Find where the given text appears and provide that cell's center as [x, y] coordinate. 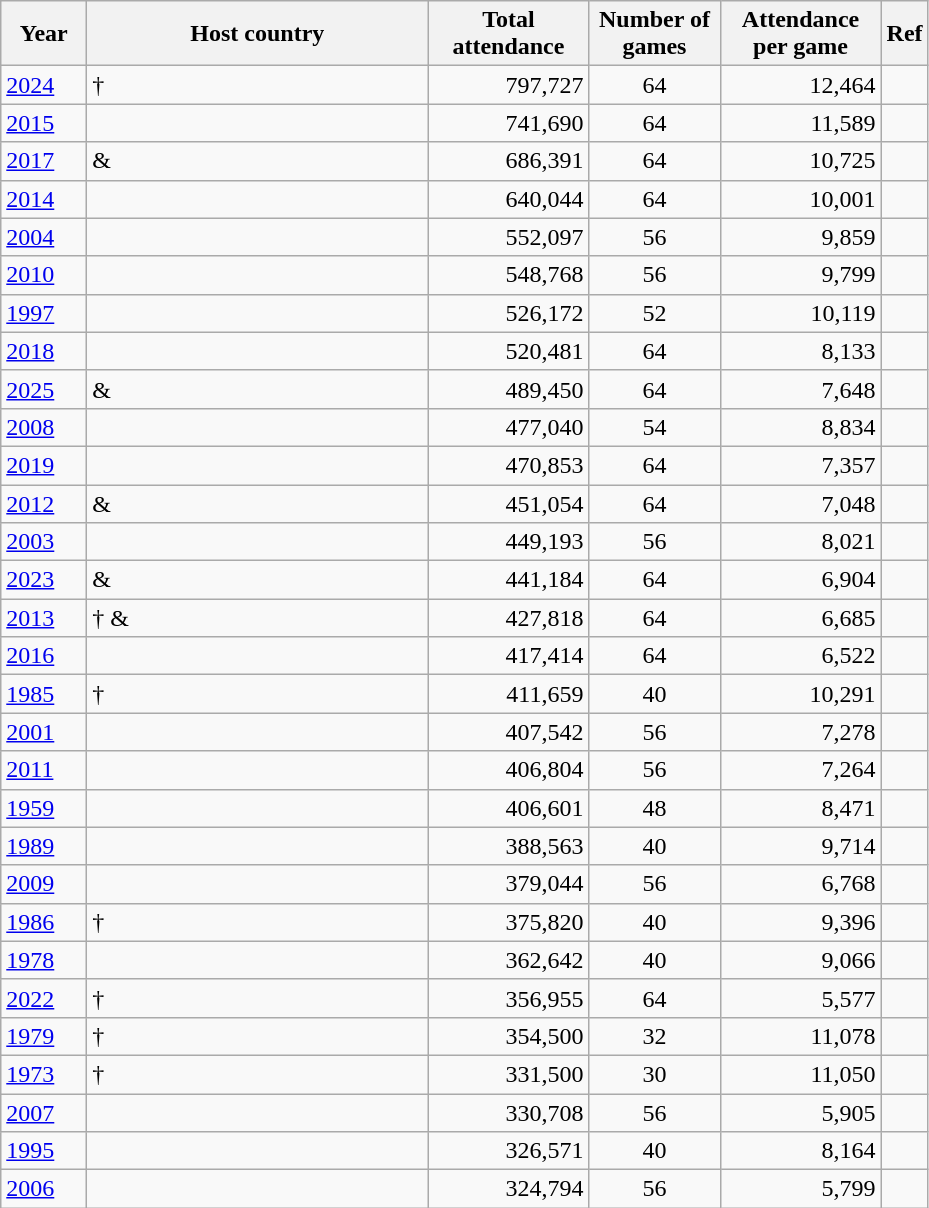
2014 [44, 199]
1986 [44, 922]
417,414 [508, 656]
2018 [44, 351]
2006 [44, 1189]
2012 [44, 503]
52 [654, 313]
5,577 [800, 998]
375,820 [508, 922]
379,044 [508, 884]
2017 [44, 161]
686,391 [508, 161]
6,768 [800, 884]
406,804 [508, 770]
6,522 [800, 656]
† & [258, 618]
640,044 [508, 199]
1978 [44, 960]
Year [44, 34]
411,659 [508, 694]
2019 [44, 465]
2007 [44, 1113]
1973 [44, 1074]
2022 [44, 998]
7,648 [800, 389]
407,542 [508, 732]
388,563 [508, 846]
2013 [44, 618]
10,725 [800, 161]
324,794 [508, 1189]
Host country [258, 34]
2024 [44, 85]
12,464 [800, 85]
6,904 [800, 580]
7,278 [800, 732]
7,264 [800, 770]
2010 [44, 275]
427,818 [508, 618]
356,955 [508, 998]
526,172 [508, 313]
9,859 [800, 237]
477,040 [508, 427]
8,834 [800, 427]
10,291 [800, 694]
2025 [44, 389]
8,133 [800, 351]
2023 [44, 580]
354,500 [508, 1036]
8,471 [800, 808]
1959 [44, 808]
1989 [44, 846]
5,799 [800, 1189]
2003 [44, 542]
2011 [44, 770]
406,601 [508, 808]
326,571 [508, 1151]
9,396 [800, 922]
2008 [44, 427]
741,690 [508, 123]
32 [654, 1036]
449,193 [508, 542]
330,708 [508, 1113]
1995 [44, 1151]
1997 [44, 313]
5,905 [800, 1113]
Total attendance [508, 34]
548,768 [508, 275]
520,481 [508, 351]
1979 [44, 1036]
10,119 [800, 313]
Attendance per game [800, 34]
441,184 [508, 580]
362,642 [508, 960]
54 [654, 427]
8,164 [800, 1151]
10,001 [800, 199]
9,799 [800, 275]
9,714 [800, 846]
2009 [44, 884]
48 [654, 808]
11,589 [800, 123]
Ref [904, 34]
1985 [44, 694]
Number of games [654, 34]
489,450 [508, 389]
797,727 [508, 85]
8,021 [800, 542]
2004 [44, 237]
552,097 [508, 237]
11,050 [800, 1074]
2015 [44, 123]
11,078 [800, 1036]
451,054 [508, 503]
470,853 [508, 465]
7,048 [800, 503]
7,357 [800, 465]
331,500 [508, 1074]
6,685 [800, 618]
2016 [44, 656]
9,066 [800, 960]
30 [654, 1074]
2001 [44, 732]
